Pinpoint the cell where the given text exists, returning its [x, y] midpoint coordinate. 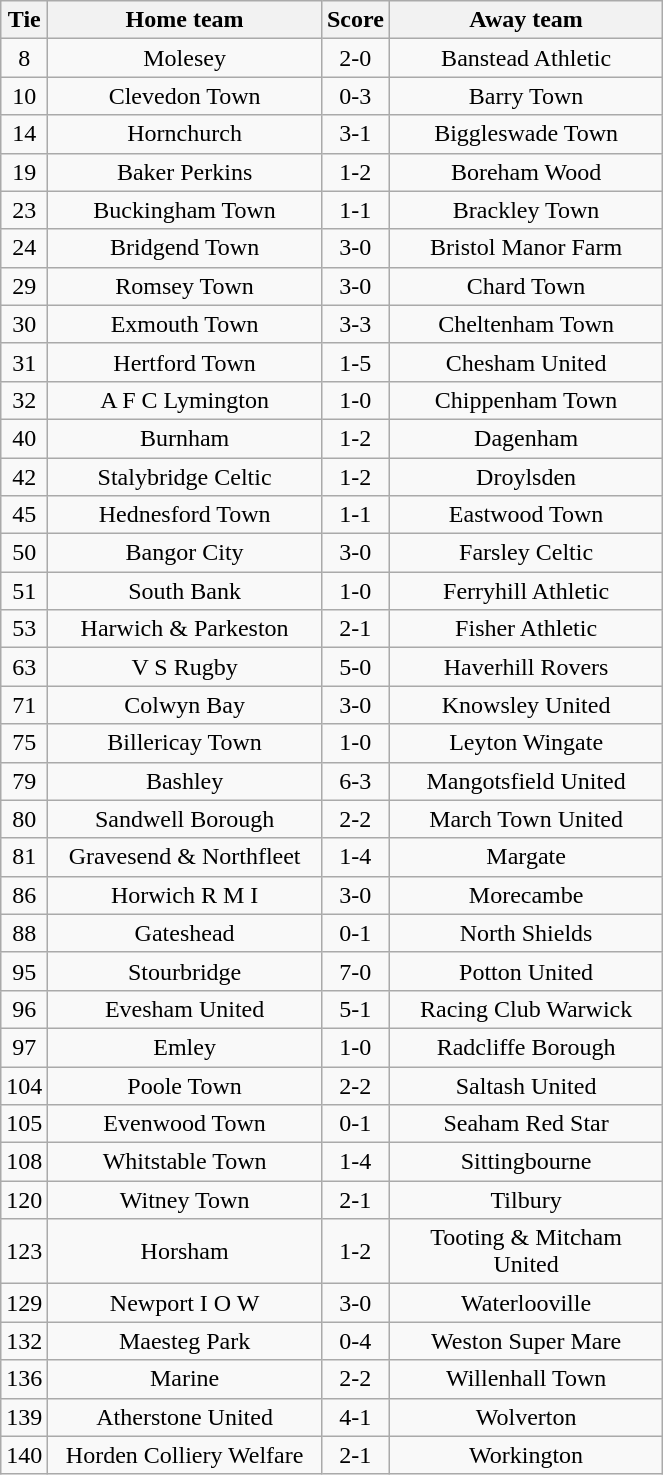
Whitstable Town [185, 1162]
V S Rugby [185, 667]
71 [24, 705]
42 [24, 477]
96 [24, 1009]
6-3 [355, 781]
53 [24, 629]
24 [24, 248]
40 [24, 438]
Home team [185, 20]
Biggleswade Town [526, 134]
Maesteg Park [185, 1341]
30 [24, 324]
Horsham [185, 1252]
50 [24, 553]
8 [24, 58]
88 [24, 933]
Droylsden [526, 477]
31 [24, 362]
Boreham Wood [526, 172]
5-1 [355, 1009]
Burnham [185, 438]
Barry Town [526, 96]
95 [24, 971]
South Bank [185, 591]
97 [24, 1047]
Sittingbourne [526, 1162]
81 [24, 857]
Romsey Town [185, 286]
Willenhall Town [526, 1379]
14 [24, 134]
Ferryhill Athletic [526, 591]
23 [24, 210]
Evenwood Town [185, 1124]
Banstead Athletic [526, 58]
Bangor City [185, 553]
7-0 [355, 971]
Poole Town [185, 1085]
Bridgend Town [185, 248]
Haverhill Rovers [526, 667]
Dagenham [526, 438]
Tilbury [526, 1200]
1-5 [355, 362]
Witney Town [185, 1200]
Marine [185, 1379]
10 [24, 96]
32 [24, 400]
3-3 [355, 324]
Exmouth Town [185, 324]
123 [24, 1252]
Potton United [526, 971]
19 [24, 172]
Saltash United [526, 1085]
79 [24, 781]
Horwich R M I [185, 895]
Waterlooville [526, 1303]
Bristol Manor Farm [526, 248]
Gateshead [185, 933]
Buckingham Town [185, 210]
139 [24, 1417]
4-1 [355, 1417]
86 [24, 895]
Eastwood Town [526, 515]
136 [24, 1379]
132 [24, 1341]
Chesham United [526, 362]
108 [24, 1162]
Clevedon Town [185, 96]
Wolverton [526, 1417]
Mangotsfield United [526, 781]
Billericay Town [185, 743]
51 [24, 591]
Leyton Wingate [526, 743]
Emley [185, 1047]
March Town United [526, 819]
Racing Club Warwick [526, 1009]
Score [355, 20]
Tooting & Mitcham United [526, 1252]
Fisher Athletic [526, 629]
A F C Lymington [185, 400]
Harwich & Parkeston [185, 629]
Workington [526, 1455]
Molesey [185, 58]
Stourbridge [185, 971]
75 [24, 743]
Newport I O W [185, 1303]
Tie [24, 20]
120 [24, 1200]
Hednesford Town [185, 515]
Cheltenham Town [526, 324]
North Shields [526, 933]
Away team [526, 20]
29 [24, 286]
45 [24, 515]
Margate [526, 857]
Bashley [185, 781]
Chippenham Town [526, 400]
Hornchurch [185, 134]
129 [24, 1303]
Stalybridge Celtic [185, 477]
80 [24, 819]
105 [24, 1124]
Radcliffe Borough [526, 1047]
Brackley Town [526, 210]
0-4 [355, 1341]
Seaham Red Star [526, 1124]
Baker Perkins [185, 172]
3-1 [355, 134]
Colwyn Bay [185, 705]
Sandwell Borough [185, 819]
2-0 [355, 58]
63 [24, 667]
Farsley Celtic [526, 553]
Knowsley United [526, 705]
Chard Town [526, 286]
Weston Super Mare [526, 1341]
5-0 [355, 667]
Evesham United [185, 1009]
140 [24, 1455]
Morecambe [526, 895]
Gravesend & Northfleet [185, 857]
Horden Colliery Welfare [185, 1455]
0-3 [355, 96]
Hertford Town [185, 362]
Atherstone United [185, 1417]
104 [24, 1085]
